Return [x, y] of the center of cell containing provided text 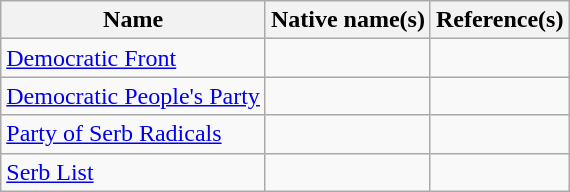
Native name(s) [348, 20]
Name [134, 20]
Party of Serb Radicals [134, 134]
Reference(s) [500, 20]
Serb List [134, 172]
Democratic People's Party [134, 96]
Democratic Front [134, 58]
